Return the (X, Y) coordinate for the center point of the cell that contains the specified text.  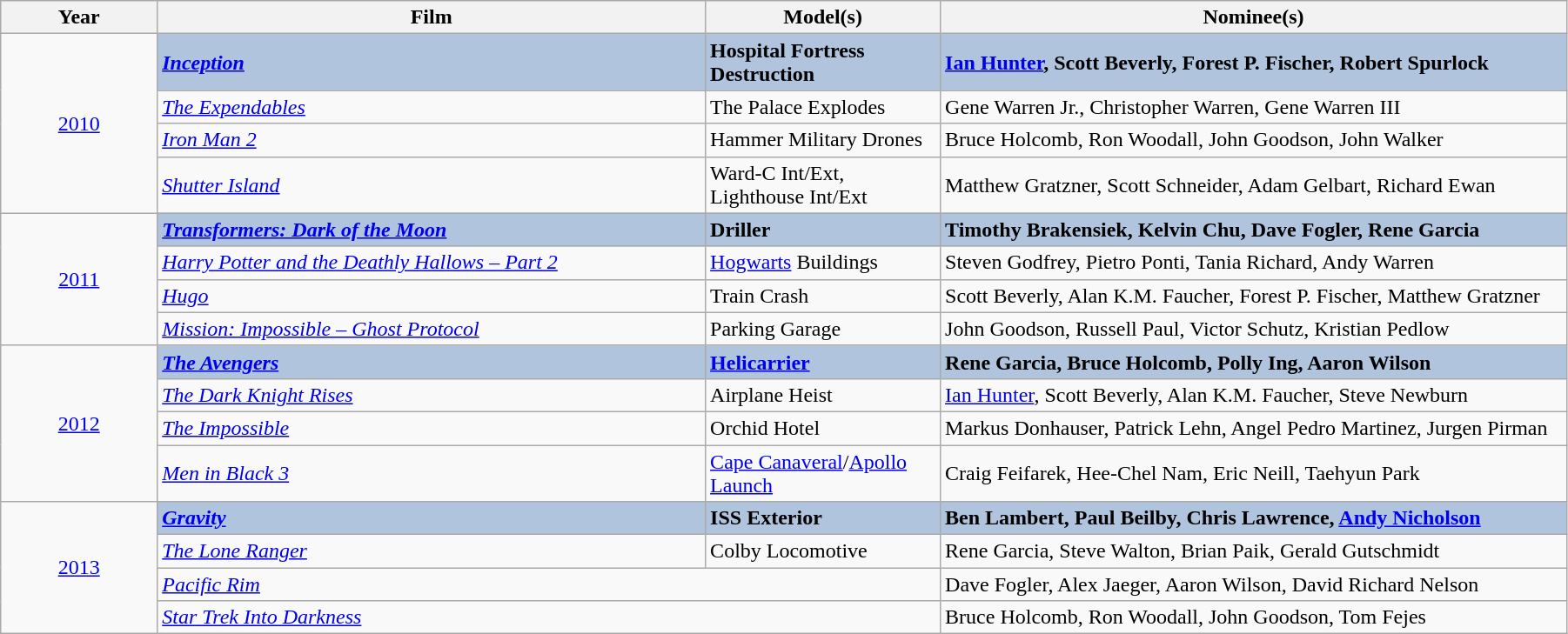
The Impossible (432, 428)
2012 (79, 423)
Bruce Holcomb, Ron Woodall, John Goodson, John Walker (1254, 140)
Gene Warren Jr., Christopher Warren, Gene Warren III (1254, 107)
Rene Garcia, Bruce Holcomb, Polly Ing, Aaron Wilson (1254, 362)
Hogwarts Buildings (823, 263)
Gravity (432, 518)
Markus Donhauser, Patrick Lehn, Angel Pedro Martinez, Jurgen Pirman (1254, 428)
Ward-C Int/Ext, Lighthouse Int/Ext (823, 184)
Driller (823, 230)
2013 (79, 568)
Craig Feifarek, Hee-Chel Nam, Eric Neill, Taehyun Park (1254, 473)
Timothy Brakensiek, Kelvin Chu, Dave Fogler, Rene Garcia (1254, 230)
Train Crash (823, 296)
Cape Canaveral/Apollo Launch (823, 473)
Star Trek Into Darkness (549, 617)
The Palace Explodes (823, 107)
Hugo (432, 296)
Model(s) (823, 17)
Ian Hunter, Scott Beverly, Alan K.M. Faucher, Steve Newburn (1254, 395)
Colby Locomotive (823, 551)
2011 (79, 279)
Hospital Fortress Destruction (823, 63)
Year (79, 17)
Men in Black 3 (432, 473)
Parking Garage (823, 329)
Shutter Island (432, 184)
Mission: Impossible – Ghost Protocol (432, 329)
Nominee(s) (1254, 17)
2010 (79, 123)
Harry Potter and the Deathly Hallows – Part 2 (432, 263)
The Expendables (432, 107)
ISS Exterior (823, 518)
John Goodson, Russell Paul, Victor Schutz, Kristian Pedlow (1254, 329)
Bruce Holcomb, Ron Woodall, John Goodson, Tom Fejes (1254, 617)
Hammer Military Drones (823, 140)
Matthew Gratzner, Scott Schneider, Adam Gelbart, Richard Ewan (1254, 184)
Inception (432, 63)
Ian Hunter, Scott Beverly, Forest P. Fischer, Robert Spurlock (1254, 63)
The Dark Knight Rises (432, 395)
Dave Fogler, Alex Jaeger, Aaron Wilson, David Richard Nelson (1254, 584)
Orchid Hotel (823, 428)
Ben Lambert, Paul Beilby, Chris Lawrence, Andy Nicholson (1254, 518)
Helicarrier (823, 362)
Airplane Heist (823, 395)
Transformers: Dark of the Moon (432, 230)
The Avengers (432, 362)
Steven Godfrey, Pietro Ponti, Tania Richard, Andy Warren (1254, 263)
The Lone Ranger (432, 551)
Scott Beverly, Alan K.M. Faucher, Forest P. Fischer, Matthew Gratzner (1254, 296)
Rene Garcia, Steve Walton, Brian Paik, Gerald Gutschmidt (1254, 551)
Pacific Rim (549, 584)
Film (432, 17)
Iron Man 2 (432, 140)
